Provide the [x, y] coordinate of the cell's center where the given text is located.  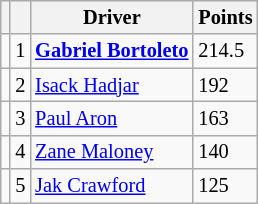
Jak Crawford [112, 186]
3 [20, 118]
214.5 [225, 51]
4 [20, 152]
Paul Aron [112, 118]
Gabriel Bortoleto [112, 51]
Driver [112, 17]
Isack Hadjar [112, 85]
Points [225, 17]
140 [225, 152]
Zane Maloney [112, 152]
2 [20, 85]
192 [225, 85]
1 [20, 51]
5 [20, 186]
163 [225, 118]
125 [225, 186]
